Scan for the cell matching the given text and deliver its [X, Y] coordinate at center. 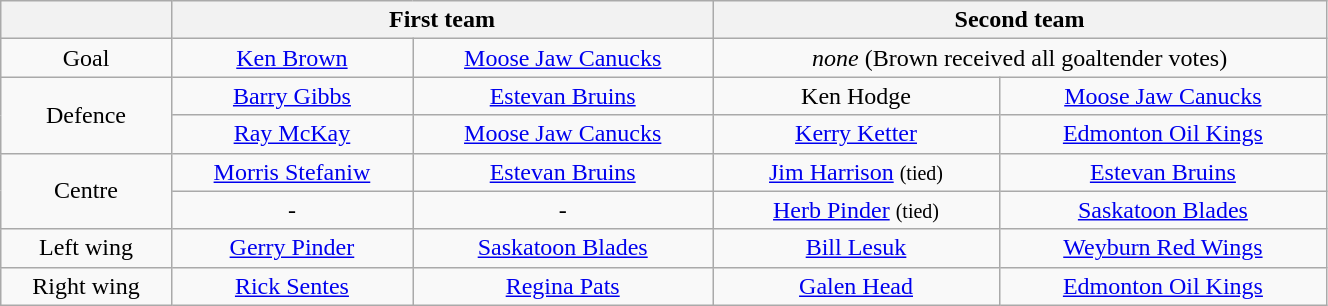
First team [442, 20]
Gerry Pinder [292, 248]
Morris Stefaniw [292, 172]
Barry Gibbs [292, 96]
Galen Head [856, 286]
Left wing [86, 248]
none (Brown received all goaltender votes) [1020, 58]
Rick Sentes [292, 286]
Jim Harrison (tied) [856, 172]
Weyburn Red Wings [1162, 248]
Ken Brown [292, 58]
Goal [86, 58]
Second team [1020, 20]
Ray McKay [292, 134]
Kerry Ketter [856, 134]
Ken Hodge [856, 96]
Regina Pats [563, 286]
Centre [86, 191]
Defence [86, 115]
Right wing [86, 286]
Herb Pinder (tied) [856, 210]
Bill Lesuk [856, 248]
